From the cell containing the given text, extract its center point as (x, y) coordinate. 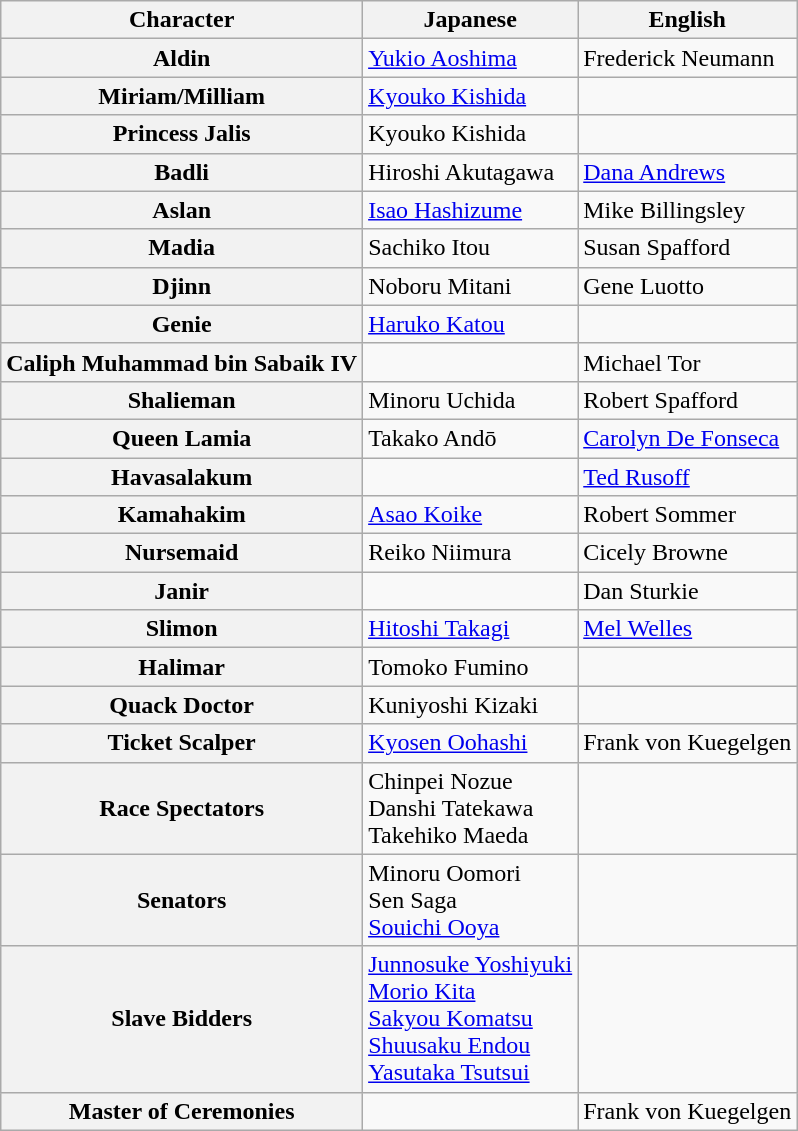
Mike Billingsley (688, 210)
Aldin (182, 58)
Shalieman (182, 400)
Frederick Neumann (688, 58)
Yukio Aoshima (470, 58)
Asao Koike (470, 515)
Caliph Muhammad bin Sabaik IV (182, 362)
Reiko Niimura (470, 553)
Takako Andō (470, 438)
Slimon (182, 629)
Susan Spafford (688, 248)
Chinpei NozueDanshi TatekawaTakehiko Maeda (470, 808)
Slave Bidders (182, 1019)
Ticket Scalper (182, 743)
Carolyn De Fonseca (688, 438)
Tomoko Fumino (470, 667)
English (688, 20)
Junnosuke YoshiyukiMorio KitaSakyou KomatsuShuusaku EndouYasutaka Tsutsui (470, 1019)
Halimar (182, 667)
Genie (182, 324)
Janir (182, 591)
Madia (182, 248)
Minoru Uchida (470, 400)
Michael Tor (688, 362)
Isao Hashizume (470, 210)
Nursemaid (182, 553)
Aslan (182, 210)
Master of Ceremonies (182, 1111)
Dan Sturkie (688, 591)
Badli (182, 172)
Queen Lamia (182, 438)
Djinn (182, 286)
Robert Sommer (688, 515)
Japanese (470, 20)
Dana Andrews (688, 172)
Haruko Katou (470, 324)
Race Spectators (182, 808)
Kamahakim (182, 515)
Hitoshi Takagi (470, 629)
Princess Jalis (182, 134)
Character (182, 20)
Kuniyoshi Kizaki (470, 705)
Quack Doctor (182, 705)
Minoru OomoriSen SagaSouichi Ooya (470, 900)
Havasalakum (182, 477)
Miriam/Milliam (182, 96)
Sachiko Itou (470, 248)
Mel Welles (688, 629)
Cicely Browne (688, 553)
Robert Spafford (688, 400)
Gene Luotto (688, 286)
Senators (182, 900)
Kyosen Oohashi (470, 743)
Hiroshi Akutagawa (470, 172)
Ted Rusoff (688, 477)
Noboru Mitani (470, 286)
